From the cell containing the given text, extract its center point as [x, y] coordinate. 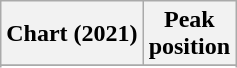
Peakposition [189, 34]
Chart (2021) [72, 34]
